Return [x, y] of the center of cell containing provided text 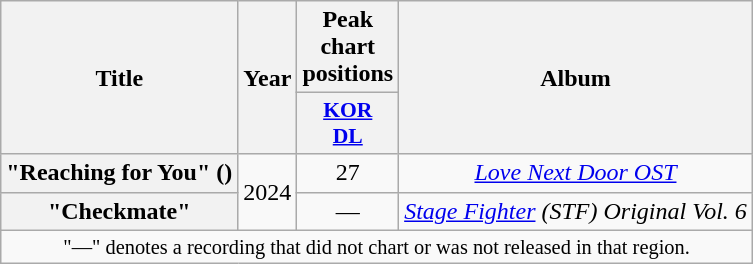
"—" denotes a recording that did not chart or was not released in that region. [377, 247]
"Checkmate" [120, 211]
Title [120, 78]
27 [348, 173]
2024 [268, 192]
— [348, 211]
Stage Fighter (STF) Original Vol. 6 [576, 211]
Love Next Door OST [576, 173]
Peak chart positions [348, 47]
Year [268, 78]
Album [576, 78]
"Reaching for You" () [120, 173]
KORDL [348, 124]
